Identify which cell holds the provided text, then report its [x, y] central coordinate. 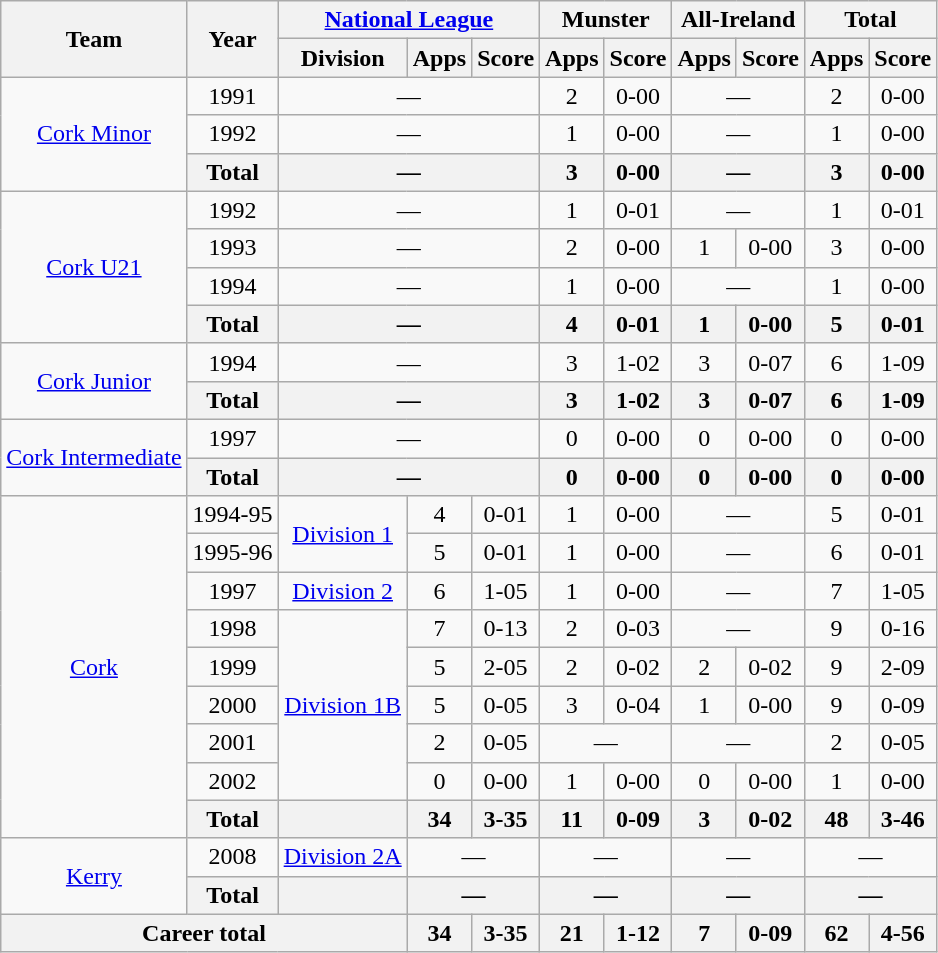
0-03 [638, 629]
1995-96 [232, 553]
National League [408, 20]
Cork Minor [94, 134]
2-05 [506, 667]
21 [572, 933]
Munster [606, 20]
48 [836, 819]
All-Ireland [738, 20]
Division [342, 58]
1991 [232, 96]
0-13 [506, 629]
4-56 [903, 933]
Cork Intermediate [94, 457]
Career total [204, 933]
1993 [232, 248]
Division 2 [342, 591]
1994-95 [232, 515]
2001 [232, 743]
Division 1 [342, 534]
3-46 [903, 819]
Year [232, 39]
Division 2A [342, 857]
Cork U21 [94, 267]
0-04 [638, 705]
1-12 [638, 933]
2002 [232, 781]
62 [836, 933]
Team [94, 39]
11 [572, 819]
2008 [232, 857]
1998 [232, 629]
Cork [94, 668]
2000 [232, 705]
2-09 [903, 667]
Cork Junior [94, 381]
Kerry [94, 876]
0-16 [903, 629]
1999 [232, 667]
Division 1B [342, 705]
